Determine the (x, y) coordinate at the center of the cell enclosing the given text.  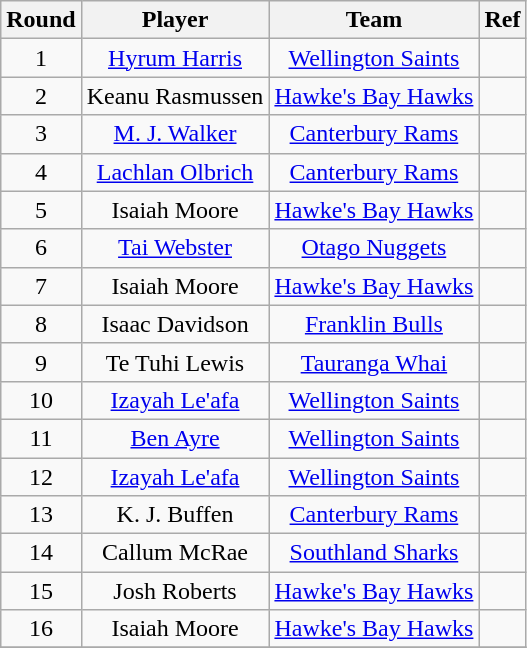
Callum McRae (175, 553)
Te Tuhi Lewis (175, 362)
4 (41, 172)
13 (41, 515)
8 (41, 324)
K. J. Buffen (175, 515)
1 (41, 58)
Team (374, 20)
5 (41, 210)
M. J. Walker (175, 134)
Isaac Davidson (175, 324)
12 (41, 477)
Lachlan Olbrich (175, 172)
Josh Roberts (175, 591)
Keanu Rasmussen (175, 96)
Tauranga Whai (374, 362)
14 (41, 553)
Player (175, 20)
16 (41, 629)
6 (41, 248)
Ref (502, 20)
Southland Sharks (374, 553)
Hyrum Harris (175, 58)
11 (41, 438)
Round (41, 20)
15 (41, 591)
Tai Webster (175, 248)
2 (41, 96)
7 (41, 286)
3 (41, 134)
Otago Nuggets (374, 248)
Franklin Bulls (374, 324)
10 (41, 400)
Ben Ayre (175, 438)
9 (41, 362)
